Provide the (x, y) coordinate of the cell's center where the given text is located.  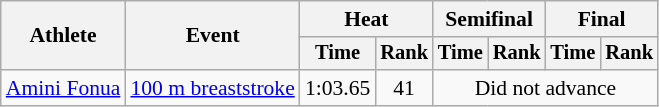
Semifinal (489, 19)
Athlete (64, 36)
Amini Fonua (64, 88)
100 m breaststroke (212, 88)
Event (212, 36)
Heat (366, 19)
41 (404, 88)
Did not advance (546, 88)
1:03.65 (338, 88)
Final (601, 19)
